Detect which cell encompasses the target text, then output its (X, Y) center coordinate. 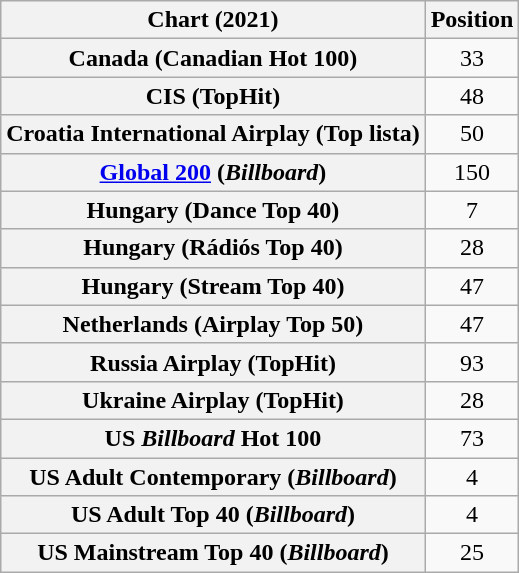
Canada (Canadian Hot 100) (213, 58)
150 (472, 172)
US Adult Top 40 (Billboard) (213, 515)
33 (472, 58)
Russia Airplay (TopHit) (213, 362)
US Billboard Hot 100 (213, 438)
Croatia International Airplay (Top lista) (213, 134)
Ukraine Airplay (TopHit) (213, 400)
48 (472, 96)
Global 200 (Billboard) (213, 172)
93 (472, 362)
Hungary (Stream Top 40) (213, 286)
Chart (2021) (213, 20)
Position (472, 20)
Hungary (Rádiós Top 40) (213, 248)
CIS (TopHit) (213, 96)
50 (472, 134)
25 (472, 553)
Netherlands (Airplay Top 50) (213, 324)
US Mainstream Top 40 (Billboard) (213, 553)
7 (472, 210)
73 (472, 438)
US Adult Contemporary (Billboard) (213, 477)
Hungary (Dance Top 40) (213, 210)
